For the text-containing cell, return its midpoint in [X, Y] coordinate format. 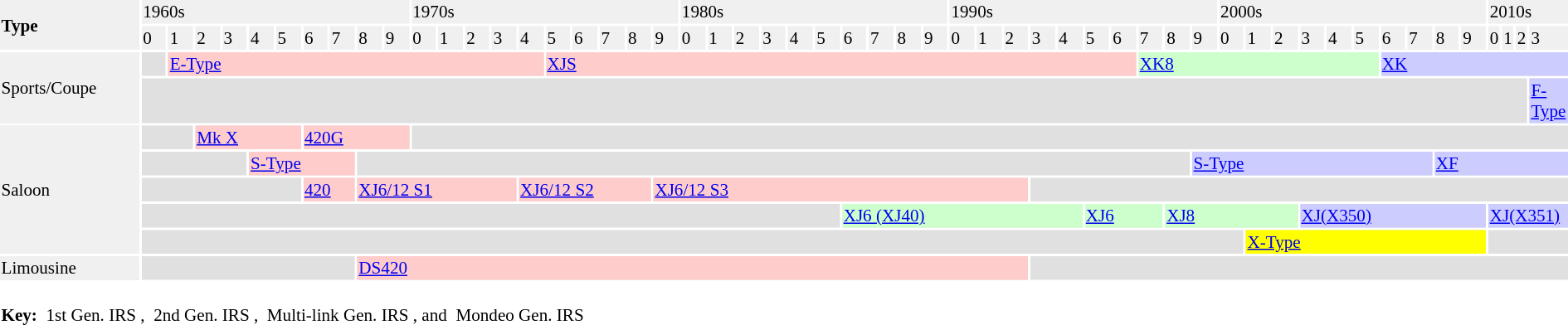
XJ6/12 S1 [437, 189]
1960s [275, 12]
2000s [1353, 12]
XJS [841, 64]
F-Type [1549, 100]
Type [70, 25]
X-Type [1366, 242]
XK [1474, 64]
XJ(X350) [1393, 216]
XJ6 [1123, 216]
420G [355, 138]
XK8 [1258, 64]
Limousine [70, 268]
Mk X [249, 138]
XF [1502, 163]
Sports/Coupe [70, 88]
1990s [1083, 12]
XJ(X351) [1528, 216]
XJ6 (XJ40) [962, 216]
420 [329, 189]
1970s [545, 12]
E-Type [356, 64]
XJ8 [1231, 216]
XJ6/12 S2 [586, 189]
DS420 [694, 268]
XJ6/12 S3 [841, 189]
1980s [814, 12]
2010s [1528, 12]
Saloon [70, 190]
